Capture the cell that displays the provided text and extract its [x, y] central coordinate. 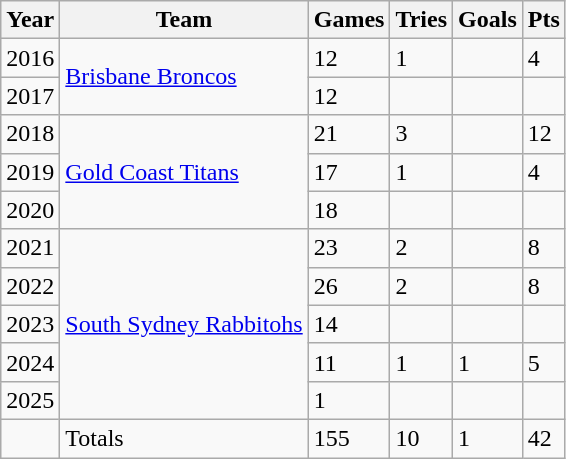
17 [349, 172]
18 [349, 210]
2023 [30, 324]
155 [349, 438]
10 [422, 438]
2019 [30, 172]
Brisbane Broncos [184, 77]
2016 [30, 58]
2025 [30, 400]
Team [184, 20]
Games [349, 20]
Totals [184, 438]
5 [544, 362]
2024 [30, 362]
Gold Coast Titans [184, 172]
South Sydney Rabbitohs [184, 324]
Pts [544, 20]
2017 [30, 96]
14 [349, 324]
Tries [422, 20]
11 [349, 362]
Goals [488, 20]
26 [349, 286]
23 [349, 248]
2020 [30, 210]
Year [30, 20]
42 [544, 438]
2021 [30, 248]
2022 [30, 286]
3 [422, 134]
21 [349, 134]
2018 [30, 134]
